Provide the [X, Y] coordinate of the cell's center where the given text is located.  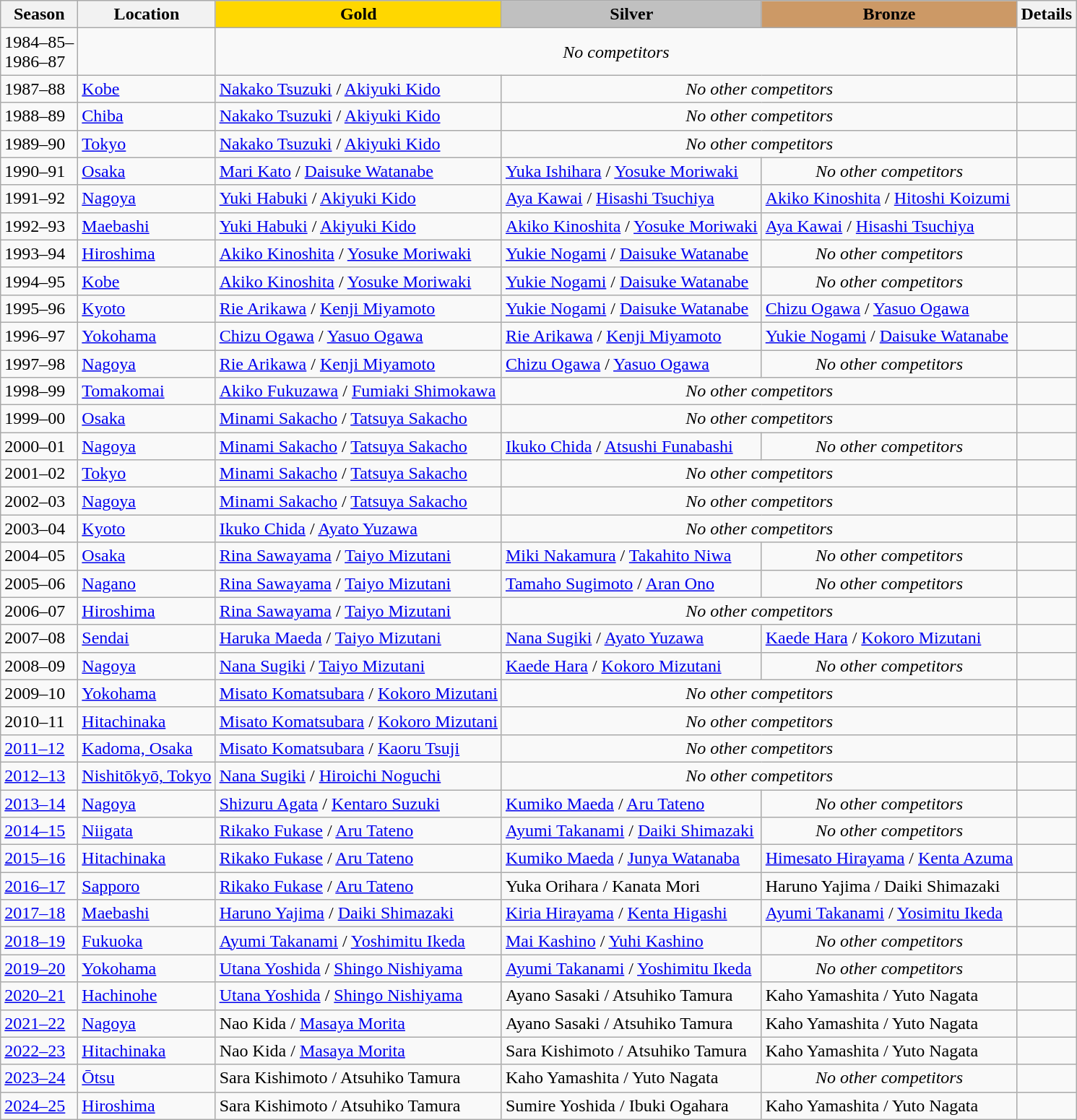
Chiba [147, 116]
2005–06 [39, 583]
2021–22 [39, 1023]
Hachinohe [147, 996]
1996–97 [39, 336]
2000–01 [39, 446]
2015–16 [39, 859]
Sumire Yoshida / Ibuki Ogahara [631, 1106]
1984–85–1986–87 [39, 52]
1990–91 [39, 171]
2011–12 [39, 748]
1995–96 [39, 308]
2013–14 [39, 804]
Sapporo [147, 886]
2014–15 [39, 831]
2024–25 [39, 1106]
1988–89 [39, 116]
Yuka Orihara / Kanata Mori [631, 886]
Mari Kato / Daisuke Watanabe [358, 171]
Shizuru Agata / Kentaro Suzuki [358, 804]
Tomakomai [147, 391]
2023–24 [39, 1078]
Mai Kashino / Yuhi Kashino [631, 941]
Nagano [147, 583]
2009–10 [39, 693]
Ikuko Chida / Ayato Yuzawa [358, 529]
Silver [631, 14]
2019–20 [39, 968]
1998–99 [39, 391]
2012–13 [39, 776]
2017–18 [39, 913]
Bronze [889, 14]
No competitors [616, 52]
Haruka Maeda / Taiyo Mizutani [358, 638]
Nana Sugiki / Ayato Yuzawa [631, 638]
2007–08 [39, 638]
1989–90 [39, 144]
Nana Sugiki / Taiyo Mizutani [358, 666]
Misato Komatsubara / Kaoru Tsuji [358, 748]
1987–88 [39, 89]
Niigata [147, 831]
Kumiko Maeda / Junya Watanaba [631, 859]
Yuka Ishihara / Yosuke Moriwaki [631, 171]
Ikuko Chida / Atsushi Funabashi [631, 446]
1991–92 [39, 199]
Miki Nakamura / Takahito Niwa [631, 556]
2003–04 [39, 529]
Fukuoka [147, 941]
2006–07 [39, 611]
1999–00 [39, 419]
Himesato Hirayama / Kenta Azuma [889, 859]
Nana Sugiki / Hiroichi Noguchi [358, 776]
Akiko Kinoshita / Hitoshi Koizumi [889, 199]
Kadoma, Osaka [147, 748]
2004–05 [39, 556]
1994–95 [39, 281]
2016–17 [39, 886]
2022–23 [39, 1051]
2008–09 [39, 666]
Kumiko Maeda / Aru Tateno [631, 804]
2020–21 [39, 996]
Gold [358, 14]
Ōtsu [147, 1078]
1993–94 [39, 253]
Nishitōkyō, Tokyo [147, 776]
1992–93 [39, 226]
1997–98 [39, 363]
Sendai [147, 638]
2018–19 [39, 941]
Ayumi Takanami / Yosimitu Ikeda [889, 913]
2010–11 [39, 721]
2001–02 [39, 474]
Ayumi Takanami / Daiki Shimazaki [631, 831]
Akiko Fukuzawa / Fumiaki Shimokawa [358, 391]
2002–03 [39, 501]
Season [39, 14]
Details [1047, 14]
Tamaho Sugimoto / Aran Ono [631, 583]
Location [147, 14]
Kiria Hirayama / Kenta Higashi [631, 913]
